Identify which cell holds the provided text, then report its (x, y) central coordinate. 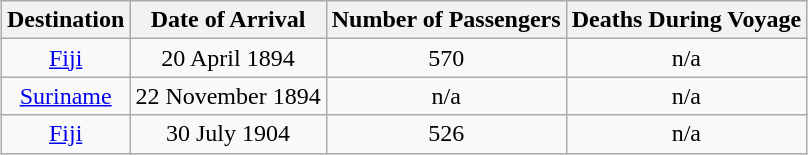
30 July 1904 (228, 134)
Deaths During Voyage (686, 20)
Suriname (65, 96)
20 April 1894 (228, 58)
22 November 1894 (228, 96)
Destination (65, 20)
Number of Passengers (446, 20)
Date of Arrival (228, 20)
526 (446, 134)
570 (446, 58)
